Extract the [x, y] coordinate from the center of the cell holding the provided text.  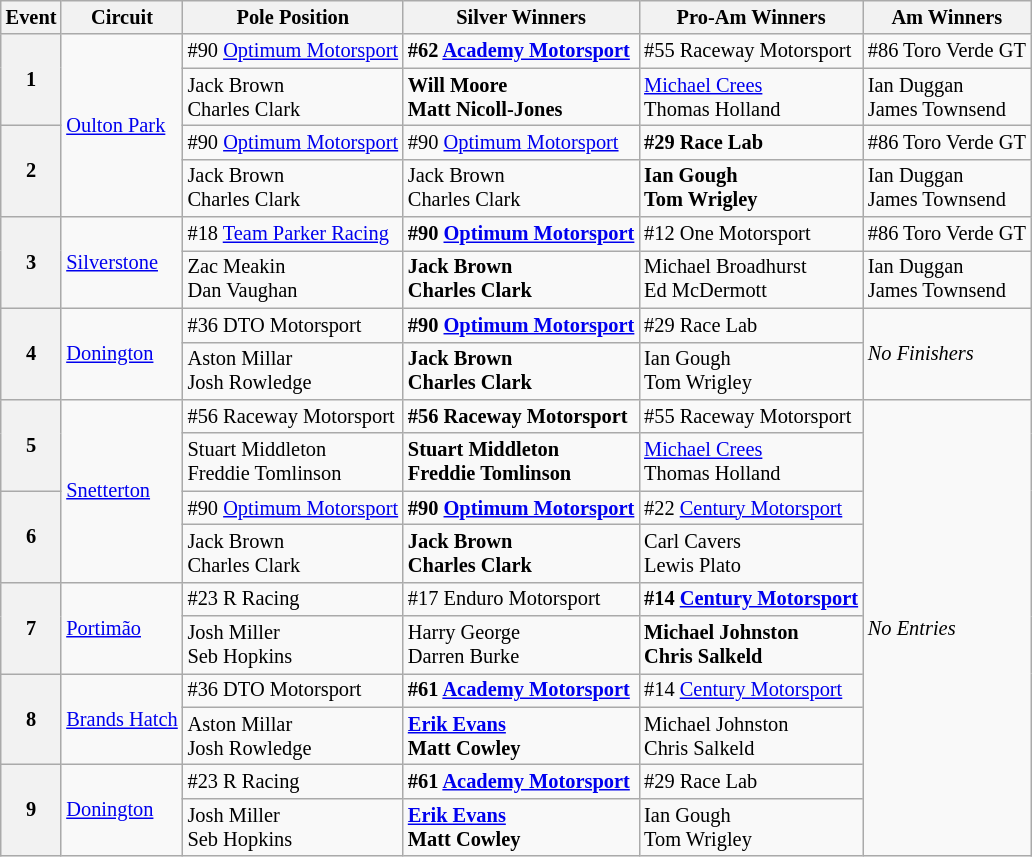
No Entries [947, 628]
6 [32, 536]
#22 Century Motorsport [751, 508]
Event [32, 17]
Portimão [122, 628]
8 [32, 718]
Zac Meakin Dan Vaughan [293, 279]
3 [32, 262]
Brands Hatch [122, 718]
Silverstone [122, 262]
2 [32, 170]
9 [32, 810]
Oulton Park [122, 126]
5 [32, 444]
Harry George Darren Burke [521, 645]
Will Moore Matt Nicoll-Jones [521, 97]
#12 One Motorsport [751, 234]
7 [32, 628]
#62 Academy Motorsport [521, 51]
Circuit [122, 17]
#18 Team Parker Racing [293, 234]
Snetterton [122, 490]
Pole Position [293, 17]
Silver Winners [521, 17]
#17 Enduro Motorsport [521, 599]
No Finishers [947, 354]
1 [32, 80]
4 [32, 354]
Am Winners [947, 17]
Carl Cavers Lewis Plato [751, 553]
Pro-Am Winners [751, 17]
Michael Broadhurst Ed McDermott [751, 279]
